Pinpoint the cell where the given text exists, returning its (x, y) midpoint coordinate. 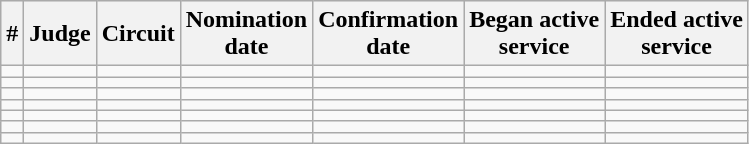
# (12, 34)
Began activeservice (534, 34)
Nominationdate (246, 34)
Judge (60, 34)
Confirmationdate (388, 34)
Circuit (138, 34)
Ended activeservice (677, 34)
